Pinpoint the cell where the given text exists, returning its (x, y) midpoint coordinate. 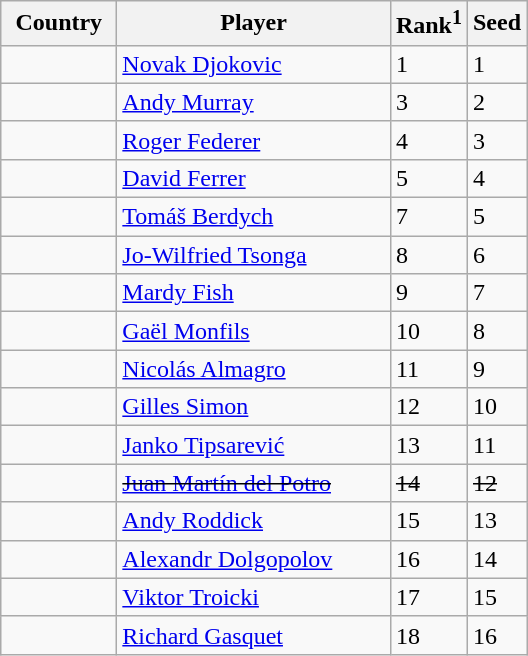
Andy Roddick (254, 521)
Juan Martín del Potro (254, 483)
Gilles Simon (254, 407)
17 (428, 597)
Nicolás Almagro (254, 369)
Mardy Fish (254, 293)
Viktor Troicki (254, 597)
2 (496, 102)
Roger Federer (254, 140)
Player (254, 24)
Gaël Monfils (254, 331)
Seed (496, 24)
Janko Tipsarević (254, 445)
Novak Djokovic (254, 64)
Jo-Wilfried Tsonga (254, 255)
David Ferrer (254, 178)
Richard Gasquet (254, 635)
Rank1 (428, 24)
6 (496, 255)
Andy Murray (254, 102)
Tomáš Berdych (254, 217)
18 (428, 635)
Alexandr Dolgopolov (254, 559)
Country (59, 24)
